Search for the cell housing the specified text and yield its (X, Y) center coordinate. 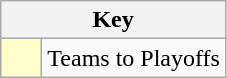
Teams to Playoffs (134, 58)
Key (114, 20)
